Locate the cell with the specified text and output its [X, Y] center coordinate. 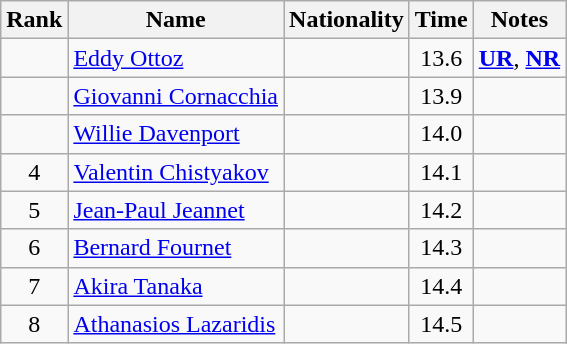
6 [34, 248]
Time [441, 20]
14.5 [441, 324]
13.9 [441, 96]
UR, NR [519, 58]
Nationality [347, 20]
Rank [34, 20]
Akira Tanaka [176, 286]
7 [34, 286]
13.6 [441, 58]
Valentin Chistyakov [176, 172]
Bernard Fournet [176, 248]
14.2 [441, 210]
Giovanni Cornacchia [176, 96]
4 [34, 172]
Willie Davenport [176, 134]
Jean-Paul Jeannet [176, 210]
Athanasios Lazaridis [176, 324]
Eddy Ottoz [176, 58]
14.3 [441, 248]
14.4 [441, 286]
5 [34, 210]
Notes [519, 20]
14.0 [441, 134]
14.1 [441, 172]
8 [34, 324]
Name [176, 20]
